Capture the cell that displays the provided text and extract its (X, Y) central coordinate. 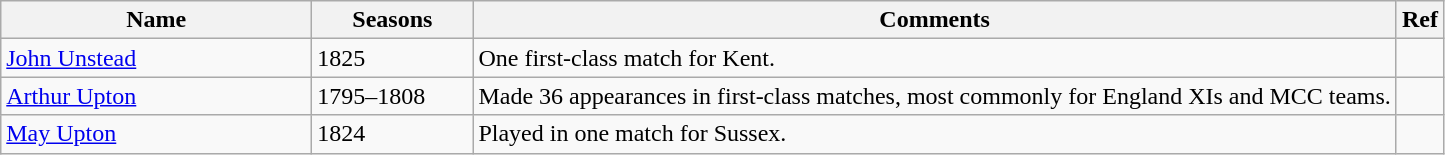
May Upton (156, 134)
Name (156, 20)
Played in one match for Sussex. (935, 134)
1824 (392, 134)
Made 36 appearances in first-class matches, most commonly for England XIs and MCC teams. (935, 96)
1825 (392, 58)
1795–1808 (392, 96)
John Unstead (156, 58)
Ref (1420, 20)
One first-class match for Kent. (935, 58)
Comments (935, 20)
Seasons (392, 20)
Arthur Upton (156, 96)
